Provide the (x, y) coordinate of the cell's center where the given text is located.  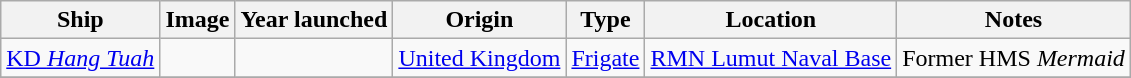
Frigate (606, 58)
Location (771, 20)
Image (198, 20)
KD Hang Tuah (80, 58)
Type (606, 20)
Ship (80, 20)
Origin (480, 20)
RMN Lumut Naval Base (771, 58)
Former HMS Mermaid (1014, 58)
Year launched (314, 20)
Notes (1014, 20)
United Kingdom (480, 58)
